Return the [X, Y] coordinate for the center point of the cell that contains the specified text.  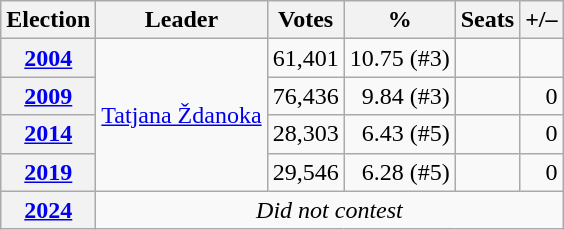
Votes [306, 20]
Election [48, 20]
9.84 (#3) [400, 96]
Seats [487, 20]
2024 [48, 210]
10.75 (#3) [400, 58]
+/– [542, 20]
2019 [48, 172]
Leader [182, 20]
2014 [48, 134]
61,401 [306, 58]
6.43 (#5) [400, 134]
76,436 [306, 96]
2009 [48, 96]
29,546 [306, 172]
% [400, 20]
Did not contest [330, 210]
28,303 [306, 134]
6.28 (#5) [400, 172]
Tatjana Ždanoka [182, 115]
2004 [48, 58]
